From the cell containing the given text, extract its center point as (X, Y) coordinate. 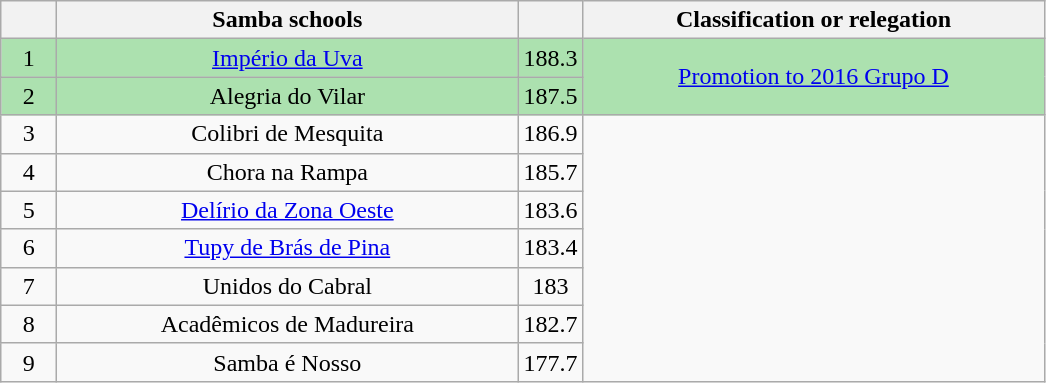
182.7 (550, 324)
Alegria do Vilar (288, 96)
3 (29, 134)
5 (29, 210)
186.9 (550, 134)
Chora na Rampa (288, 172)
183 (550, 286)
4 (29, 172)
Unidos do Cabral (288, 286)
177.7 (550, 362)
Império da Uva (288, 58)
Colibri de Mesquita (288, 134)
Promotion to 2016 Grupo D (814, 77)
Acadêmicos de Madureira (288, 324)
Samba schools (288, 20)
185.7 (550, 172)
Tupy de Brás de Pina (288, 248)
188.3 (550, 58)
183.4 (550, 248)
8 (29, 324)
Delírio da Zona Oeste (288, 210)
1 (29, 58)
Classification or relegation (814, 20)
2 (29, 96)
183.6 (550, 210)
7 (29, 286)
9 (29, 362)
6 (29, 248)
Samba é Nosso (288, 362)
187.5 (550, 96)
